Extract the [x, y] coordinate from the center of the cell holding the provided text.  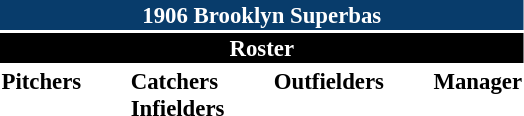
1906 Brooklyn Superbas [262, 15]
Roster [262, 48]
